Return the [X, Y] coordinate for the center point of the cell that contains the specified text.  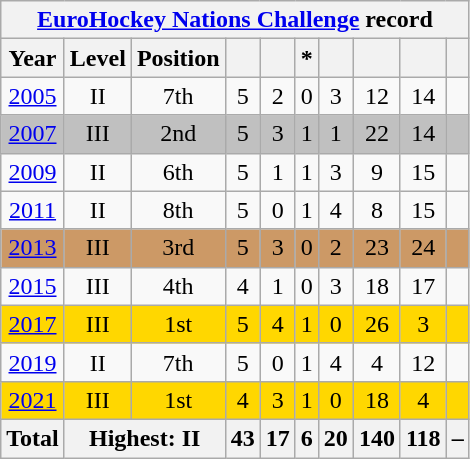
4th [178, 286]
2015 [33, 286]
Position [178, 58]
6 [306, 438]
3rd [178, 248]
8 [376, 210]
2017 [33, 324]
2021 [33, 400]
8th [178, 210]
EuroHockey Nations Challenge record [235, 20]
Highest: II [144, 438]
23 [376, 248]
6th [178, 172]
– [458, 438]
* [306, 58]
140 [376, 438]
2011 [33, 210]
9 [376, 172]
Year [33, 58]
Level [98, 58]
2nd [178, 134]
2007 [33, 134]
43 [242, 438]
2005 [33, 96]
2009 [33, 172]
24 [423, 248]
26 [376, 324]
2013 [33, 248]
22 [376, 134]
Total [33, 438]
118 [423, 438]
2019 [33, 362]
20 [336, 438]
